Search for the cell housing the specified text and yield its [X, Y] center coordinate. 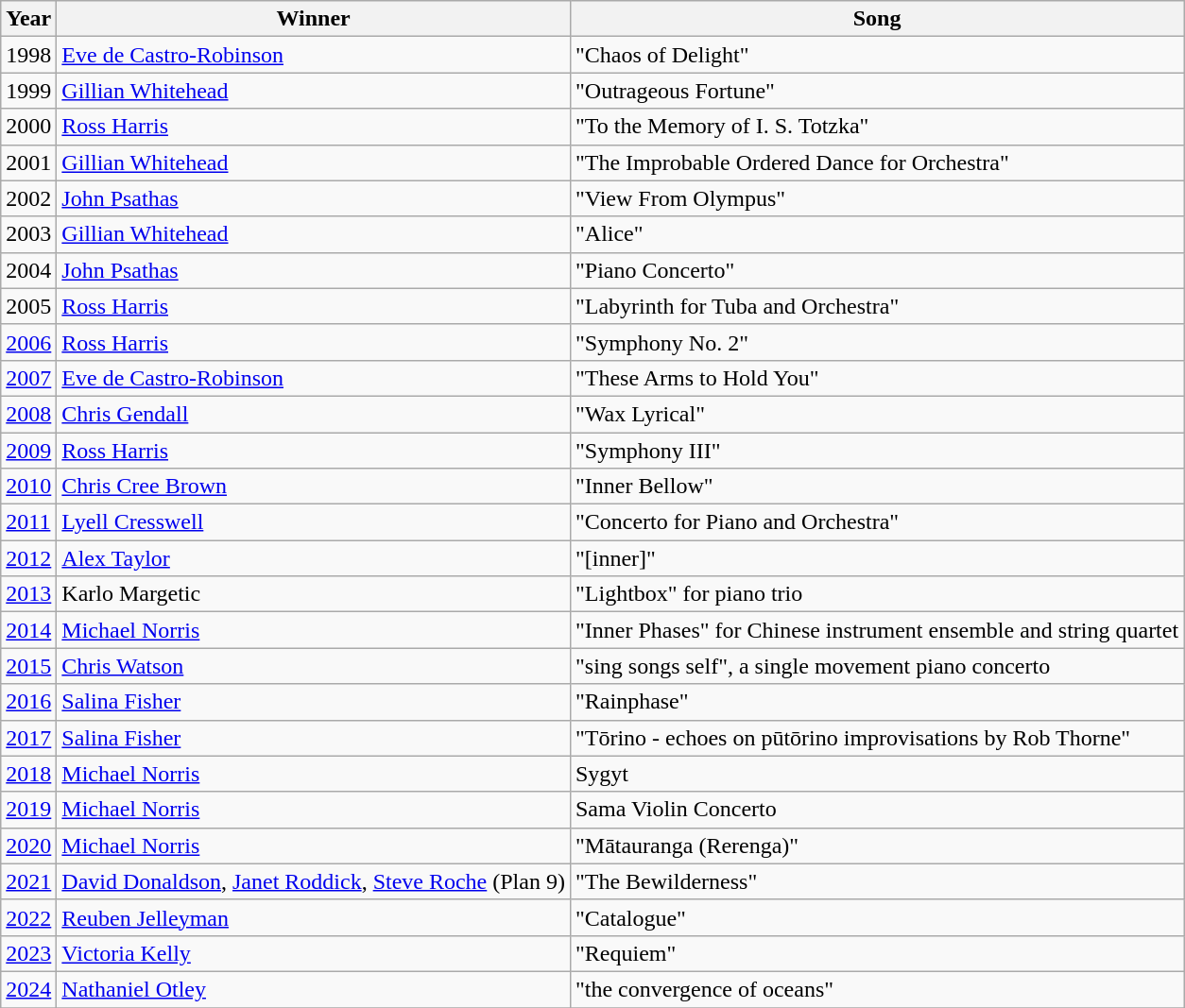
2013 [28, 594]
"The Improbable Ordered Dance for Orchestra" [877, 162]
"Labyrinth for Tuba and Orchestra" [877, 306]
1999 [28, 91]
Karlo Margetic [314, 594]
Chris Cree Brown [314, 487]
Reuben Jelleyman [314, 917]
"Catalogue" [877, 917]
2001 [28, 162]
2015 [28, 666]
2010 [28, 487]
2016 [28, 702]
2018 [28, 774]
2008 [28, 414]
"To the Memory of I. S. Totzka" [877, 127]
"the convergence of oceans" [877, 989]
"Piano Concerto" [877, 270]
"Chaos of Delight" [877, 55]
"Requiem" [877, 953]
"Tōrino - echoes on pūtōrino improvisations by Rob Thorne" [877, 738]
"View From Olympus" [877, 198]
"sing songs self", a single movement piano concerto [877, 666]
2014 [28, 630]
"Lightbox" for piano trio [877, 594]
Sama Violin Concerto [877, 810]
1998 [28, 55]
2022 [28, 917]
2021 [28, 881]
"Mātauranga (Rerenga)" [877, 846]
2000 [28, 127]
"Symphony III" [877, 451]
"These Arms to Hold You" [877, 378]
"Symphony No. 2" [877, 342]
"Wax Lyrical" [877, 414]
"Alice" [877, 234]
Year [28, 19]
2024 [28, 989]
2004 [28, 270]
2020 [28, 846]
2023 [28, 953]
2006 [28, 342]
"[inner]" [877, 558]
2012 [28, 558]
2003 [28, 234]
Sygyt [877, 774]
2019 [28, 810]
David Donaldson, Janet Roddick, Steve Roche (Plan 9) [314, 881]
"Outrageous Fortune" [877, 91]
Victoria Kelly [314, 953]
2011 [28, 522]
Song [877, 19]
"Concerto for Piano and Orchestra" [877, 522]
"Inner Phases" for Chinese instrument ensemble and string quartet [877, 630]
"Inner Bellow" [877, 487]
2002 [28, 198]
Lyell Cresswell [314, 522]
Winner [314, 19]
2017 [28, 738]
2009 [28, 451]
2007 [28, 378]
Alex Taylor [314, 558]
Chris Gendall [314, 414]
Chris Watson [314, 666]
"Rainphase" [877, 702]
2005 [28, 306]
Nathaniel Otley [314, 989]
"The Bewilderness" [877, 881]
